Detect which cell encompasses the target text, then output its [x, y] center coordinate. 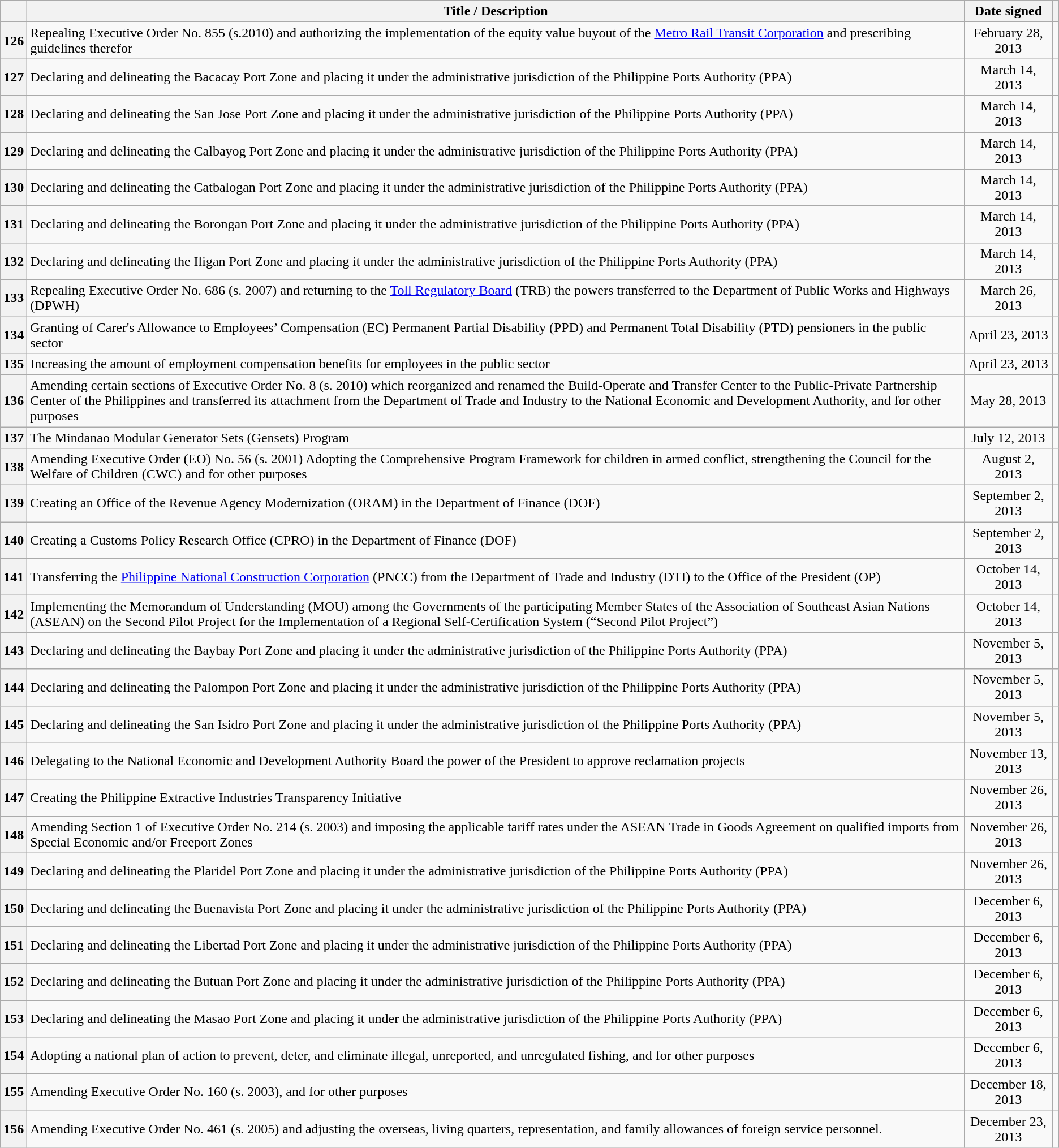
Increasing the amount of employment compensation benefits for employees in the public sector [496, 364]
152 [14, 982]
133 [14, 297]
136 [14, 400]
145 [14, 724]
Declaring and delineating the Palompon Port Zone and placing it under the administrative jurisdiction of the Philippine Ports Authority (PPA) [496, 688]
143 [14, 650]
November 13, 2013 [1009, 761]
137 [14, 437]
154 [14, 1055]
May 28, 2013 [1009, 400]
Declaring and delineating the Butuan Port Zone and placing it under the administrative jurisdiction of the Philippine Ports Authority (PPA) [496, 982]
Creating a Customs Policy Research Office (CPRO) in the Department of Finance (DOF) [496, 541]
147 [14, 797]
Declaring and delineating the Catbalogan Port Zone and placing it under the administrative jurisdiction of the Philippine Ports Authority (PPA) [496, 188]
Declaring and delineating the Buenavista Port Zone and placing it under the administrative jurisdiction of the Philippine Ports Authority (PPA) [496, 908]
Declaring and delineating the Libertad Port Zone and placing it under the administrative jurisdiction of the Philippine Ports Authority (PPA) [496, 944]
140 [14, 541]
Declaring and delineating the Baybay Port Zone and placing it under the administrative jurisdiction of the Philippine Ports Authority (PPA) [496, 650]
151 [14, 944]
December 18, 2013 [1009, 1093]
134 [14, 335]
126 [14, 41]
December 23, 2013 [1009, 1129]
Date signed [1009, 11]
128 [14, 114]
131 [14, 224]
Title / Description [496, 11]
February 28, 2013 [1009, 41]
148 [14, 835]
The Mindanao Modular Generator Sets (Gensets) Program [496, 437]
Declaring and delineating the Bacacay Port Zone and placing it under the administrative jurisdiction of the Philippine Ports Authority (PPA) [496, 77]
Declaring and delineating the San Isidro Port Zone and placing it under the administrative jurisdiction of the Philippine Ports Authority (PPA) [496, 724]
146 [14, 761]
135 [14, 364]
Declaring and delineating the Plaridel Port Zone and placing it under the administrative jurisdiction of the Philippine Ports Authority (PPA) [496, 871]
139 [14, 503]
August 2, 2013 [1009, 467]
130 [14, 188]
129 [14, 150]
March 26, 2013 [1009, 297]
Declaring and delineating the Borongan Port Zone and placing it under the administrative jurisdiction of the Philippine Ports Authority (PPA) [496, 224]
141 [14, 577]
153 [14, 1018]
142 [14, 614]
Declaring and delineating the Masao Port Zone and placing it under the administrative jurisdiction of the Philippine Ports Authority (PPA) [496, 1018]
Adopting a national plan of action to prevent, deter, and eliminate illegal, unreported, and unregulated fishing, and for other purposes [496, 1055]
Declaring and delineating the San Jose Port Zone and placing it under the administrative jurisdiction of the Philippine Ports Authority (PPA) [496, 114]
Amending Executive Order No. 160 (s. 2003), and for other purposes [496, 1093]
156 [14, 1129]
132 [14, 261]
144 [14, 688]
Delegating to the National Economic and Development Authority Board the power of the President to approve reclamation projects [496, 761]
150 [14, 908]
138 [14, 467]
Creating the Philippine Extractive Industries Transparency Initiative [496, 797]
127 [14, 77]
Creating an Office of the Revenue Agency Modernization (ORAM) in the Department of Finance (DOF) [496, 503]
Declaring and delineating the Iligan Port Zone and placing it under the administrative jurisdiction of the Philippine Ports Authority (PPA) [496, 261]
July 12, 2013 [1009, 437]
Declaring and delineating the Calbayog Port Zone and placing it under the administrative jurisdiction of the Philippine Ports Authority (PPA) [496, 150]
149 [14, 871]
155 [14, 1093]
